For the text-containing cell, return its midpoint in (X, Y) coordinate format. 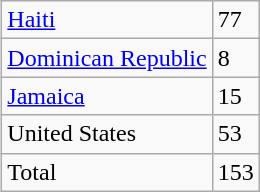
77 (236, 20)
United States (107, 134)
8 (236, 58)
Haiti (107, 20)
53 (236, 134)
15 (236, 96)
Dominican Republic (107, 58)
Total (107, 172)
153 (236, 172)
Jamaica (107, 96)
